Extract the [x, y] coordinate from the center of the cell holding the provided text.  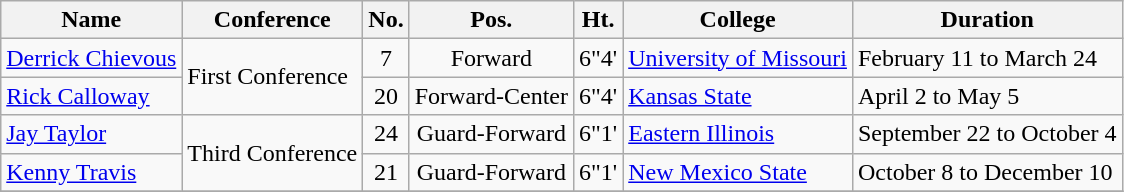
Duration [987, 20]
Derrick Chievous [92, 58]
Name [92, 20]
University of Missouri [738, 58]
Kenny Travis [92, 172]
Ht. [598, 20]
College [738, 20]
20 [386, 96]
February 11 to March 24 [987, 58]
No. [386, 20]
Third Conference [272, 153]
Kansas State [738, 96]
Eastern Illinois [738, 134]
First Conference [272, 77]
21 [386, 172]
April 2 to May 5 [987, 96]
7 [386, 58]
Forward-Center [491, 96]
24 [386, 134]
September 22 to October 4 [987, 134]
Jay Taylor [92, 134]
Conference [272, 20]
October 8 to December 10 [987, 172]
Pos. [491, 20]
New Mexico State [738, 172]
Rick Calloway [92, 96]
Forward [491, 58]
